For the text-containing cell, return its midpoint in (X, Y) coordinate format. 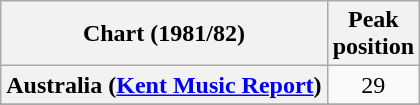
Australia (Kent Music Report) (164, 85)
Peakposition (373, 34)
Chart (1981/82) (164, 34)
29 (373, 85)
